Provide the (X, Y) coordinate of the cell's center where the given text is located.  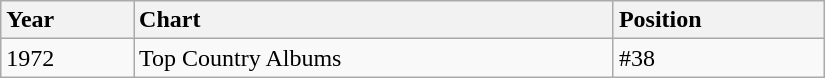
1972 (68, 58)
#38 (718, 58)
Top Country Albums (374, 58)
Year (68, 20)
Chart (374, 20)
Position (718, 20)
